Return [X, Y] of the center of cell containing provided text 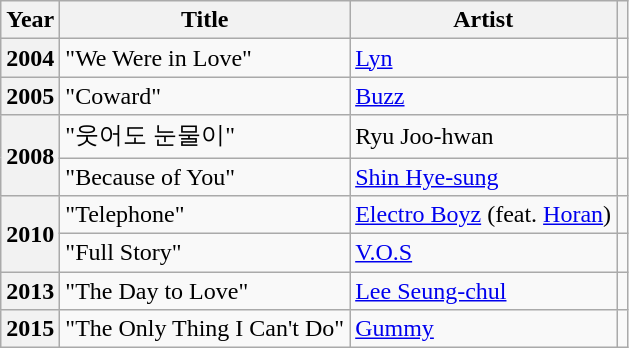
Artist [484, 20]
"웃어도 눈물이" [205, 136]
2013 [30, 291]
Gummy [484, 329]
"The Only Thing I Can't Do" [205, 329]
2004 [30, 58]
"Coward" [205, 96]
2010 [30, 234]
Title [205, 20]
"Full Story" [205, 253]
"The Day to Love" [205, 291]
"Because of You" [205, 177]
2008 [30, 156]
2015 [30, 329]
2005 [30, 96]
"We Were in Love" [205, 58]
Lyn [484, 58]
Ryu Joo-hwan [484, 136]
Lee Seung-chul [484, 291]
Shin Hye-sung [484, 177]
V.O.S [484, 253]
"Telephone" [205, 215]
Electro Boyz (feat. Horan) [484, 215]
Year [30, 20]
Buzz [484, 96]
